Find where the given text appears and provide that cell's center as (x, y) coordinate. 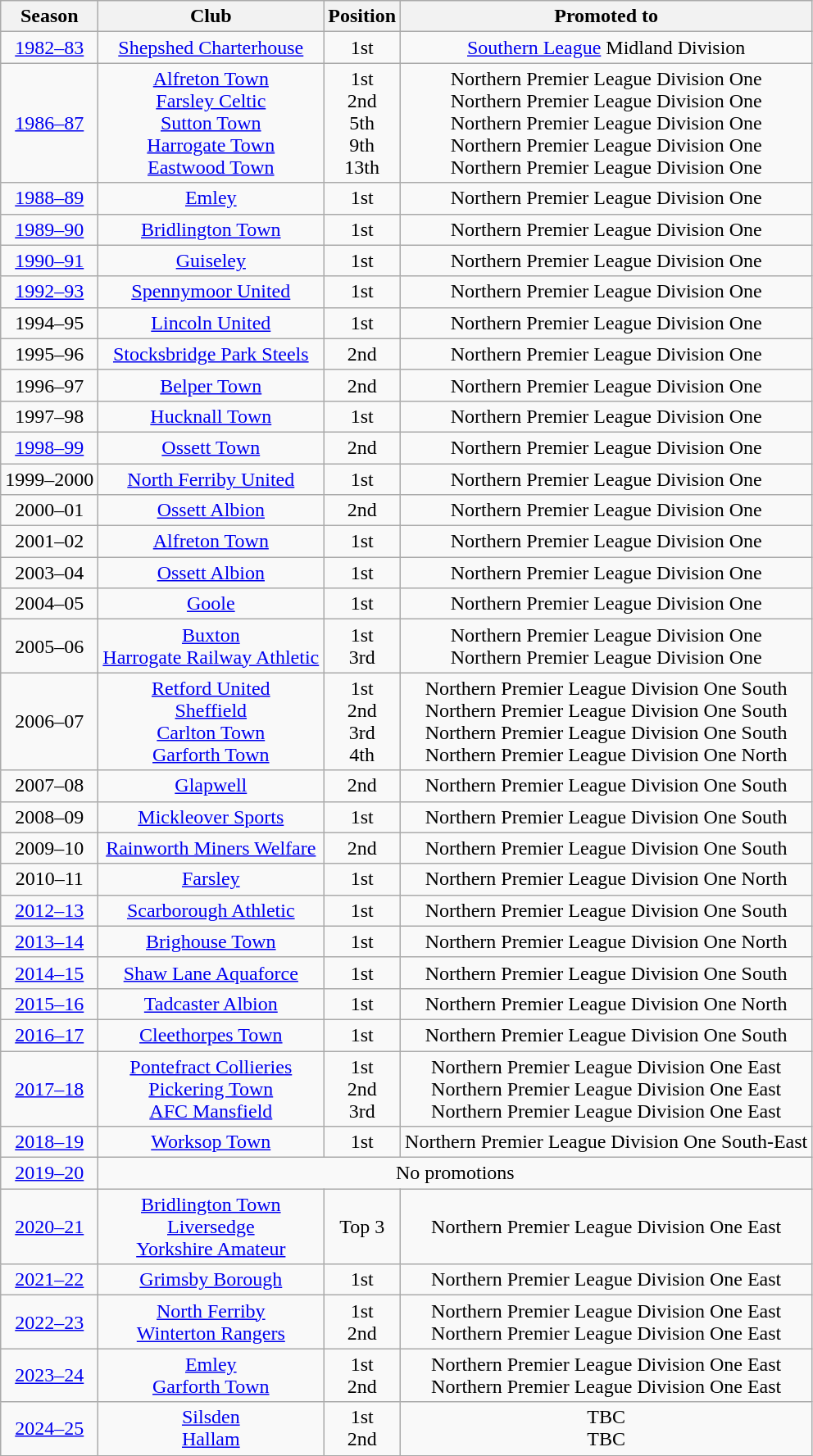
1989–90 (49, 229)
2006–07 (49, 721)
2014–15 (49, 973)
Mickleover Sports (211, 817)
1st2nd3rd (362, 1088)
Rainworth Miners Welfare (211, 848)
Grimsby Borough (211, 1280)
Promoted to (606, 16)
Southern League Midland Division (606, 48)
2016–17 (49, 1035)
1995–96 (49, 354)
2008–09 (49, 817)
Glapwell (211, 786)
1986–87 (49, 123)
EmleyGarforth Town (211, 1375)
1997–98 (49, 416)
Goole (211, 604)
Bridlington Town (211, 229)
Spennymoor United (211, 292)
2023–24 (49, 1375)
North Ferriby United (211, 479)
Shaw Lane Aquaforce (211, 973)
2021–22 (49, 1280)
Alfreton Town (211, 542)
Northern Premier League Division OneNorthern Premier League Division One (606, 646)
1994–95 (49, 323)
1996–97 (49, 385)
2018–19 (49, 1142)
Retford UnitedSheffieldCarlton TownGarforth Town (211, 721)
No promotions (456, 1173)
Top 3 (362, 1227)
2017–18 (49, 1088)
1990–91 (49, 261)
2012–13 (49, 910)
2024–25 (49, 1429)
2003–04 (49, 573)
2020–21 (49, 1227)
2010–11 (49, 879)
1998–99 (49, 447)
2013–14 (49, 941)
Ossett Town (211, 447)
Alfreton TownFarsley CelticSutton TownHarrogate TownEastwood Town (211, 123)
2022–23 (49, 1322)
2005–06 (49, 646)
2001–02 (49, 542)
1988–89 (49, 198)
2007–08 (49, 786)
Stocksbridge Park Steels (211, 354)
Northern Premier League Division One EastNorthern Premier League Division One EastNorthern Premier League Division One East (606, 1088)
SilsdenHallam (211, 1429)
1992–93 (49, 292)
Farsley (211, 879)
TBCTBC (606, 1429)
Pontefract CollieriesPickering TownAFC Mansfield (211, 1088)
BuxtonHarrogate Railway Athletic (211, 646)
1st2nd5th9th13th (362, 123)
1982–83 (49, 48)
Club (211, 16)
Bridlington TownLiversedgeYorkshire Amateur (211, 1227)
2015–16 (49, 1004)
Emley (211, 198)
North FerribyWinterton Rangers (211, 1322)
Tadcaster Albion (211, 1004)
1st2nd3rd4th (362, 721)
2004–05 (49, 604)
Worksop Town (211, 1142)
Cleethorpes Town (211, 1035)
Belper Town (211, 385)
Scarborough Athletic (211, 910)
Guiseley (211, 261)
Brighouse Town (211, 941)
2009–10 (49, 848)
Northern Premier League Division One South-East (606, 1142)
Hucknall Town (211, 416)
Season (49, 16)
Shepshed Charterhouse (211, 48)
Lincoln United (211, 323)
1st3rd (362, 646)
2019–20 (49, 1173)
Position (362, 16)
2000–01 (49, 510)
1999–2000 (49, 479)
